Detect which cell encompasses the target text, then output its [x, y] center coordinate. 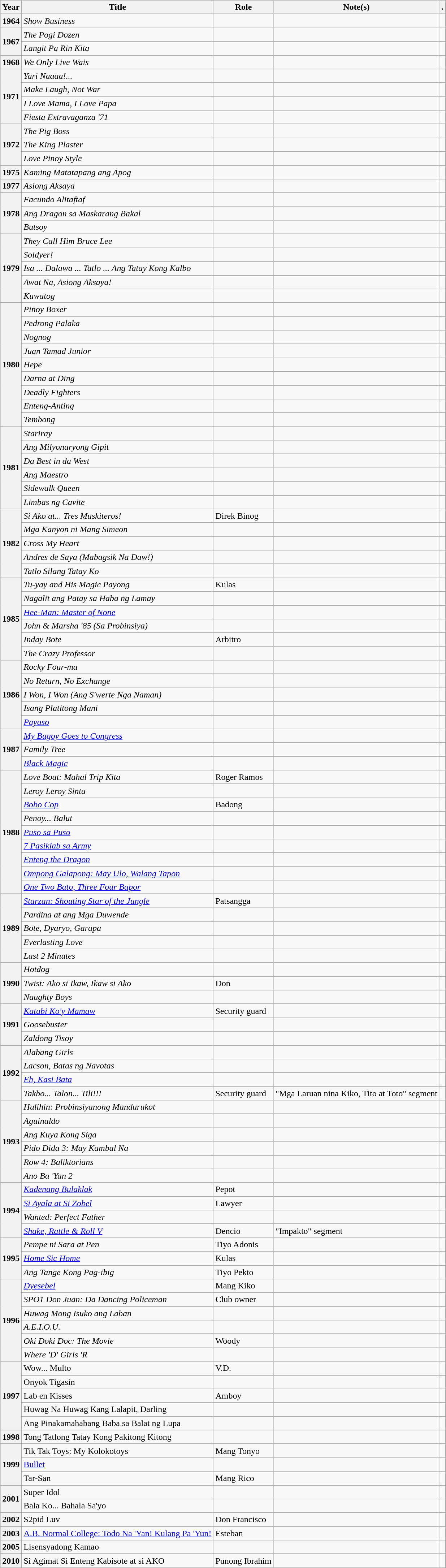
Deadly Fighters [118, 392]
Love Pinoy Style [118, 158]
Si Ako at... Tres Muskiteros! [118, 516]
Arbitro [243, 640]
Everlasting Love [118, 942]
1964 [11, 21]
Rocky Four-ma [118, 667]
Mang Tonyo [243, 1451]
1998 [11, 1437]
2002 [11, 1520]
Penoy... Balut [118, 818]
Black Magic [118, 763]
Mang Kiko [243, 1286]
1992 [11, 1073]
Esteban [243, 1533]
"Impakto" segment [356, 1231]
Fiesta Extravaganza '71 [118, 117]
Title [118, 7]
Kadenang Bulaklak [118, 1189]
Dencio [243, 1231]
1972 [11, 144]
Payaso [118, 722]
Puso sa Puso [118, 832]
Amboy [243, 1396]
Stariray [118, 433]
Starzan: Shouting Star of the Jungle [118, 901]
Huwag Na Huwag Kang Lalapit, Darling [118, 1409]
1982 [11, 543]
Tong Tatlong Tatay Kong Pakitong Kitong [118, 1437]
1987 [11, 750]
1993 [11, 1141]
S2pid Luv [118, 1520]
1967 [11, 42]
Tu-yay and His Magic Payong [118, 584]
SPO1 Don Juan: Da Dancing Policeman [118, 1300]
Bullet [118, 1464]
Role [243, 7]
1991 [11, 1024]
. [442, 7]
Zaldong Tisoy [118, 1038]
Ang Pinakamahabang Baba sa Balat ng Lupa [118, 1423]
Kuwatog [118, 296]
They Call Him Bruce Lee [118, 241]
V.D. [243, 1368]
Alabang Girls [118, 1052]
Tiyo Adonis [243, 1244]
John & Marsha '85 (Sa Probinsiya) [118, 626]
Twist: Ako si Ikaw, Ikaw si Ako [118, 983]
1968 [11, 62]
Hee-Man: Master of None [118, 612]
Limbas ng Cavite [118, 502]
2010 [11, 1561]
1989 [11, 928]
Ang Milyonaryong Gipit [118, 447]
Patsangga [243, 901]
Tar-San [118, 1478]
The Pogi Dozen [118, 35]
Si Ayala at Si Zobel [118, 1203]
1996 [11, 1320]
Last 2 Minutes [118, 956]
No Return, No Exchange [118, 681]
Super Idol [118, 1492]
Nognog [118, 337]
Enteng the Dragon [118, 860]
Hulihin: Probinsiyanong Mandurukot [118, 1107]
Facundo Alitaftaf [118, 200]
Family Tree [118, 750]
Leroy Leroy Sinta [118, 791]
Ang Tange Kong Pag-ibig [118, 1272]
1988 [11, 832]
Si Agimat Si Enteng Kabisote at si AKO [118, 1561]
Asiong Aksaya [118, 186]
Row 4: Baliktorians [118, 1162]
Nagalit ang Patay sa Haba ng Lamay [118, 598]
Juan Tamad Junior [118, 351]
1977 [11, 186]
Lab en Kisses [118, 1396]
Takbo... Talon... Tili!!! [118, 1093]
Andres de Saya (Mabagsik Na Daw!) [118, 557]
Don [243, 983]
Hotdog [118, 969]
Roger Ramos [243, 777]
My Bugoy Goes to Congress [118, 736]
1978 [11, 213]
The Crazy Professor [118, 653]
Langit Pa Rin Kita [118, 48]
A.B. Normal College: Todo Na 'Yan! Kulang Pa 'Yun! [118, 1533]
Butsoy [118, 227]
Note(s) [356, 7]
1981 [11, 468]
Ang Maestro [118, 475]
Inday Bote [118, 640]
Tik Tak Toys: My Kolokotoys [118, 1451]
Shake, Rattle & Roll V [118, 1231]
Naughty Boys [118, 997]
2001 [11, 1499]
1985 [11, 619]
Mga Kanyon ni Mang Simeon [118, 530]
The Pig Boss [118, 131]
Da Best in da West [118, 461]
Dyesebel [118, 1286]
Pido Dida 3: May Kambal Na [118, 1148]
1986 [11, 695]
Tembong [118, 420]
Cross My Heart [118, 543]
Enteng-Anting [118, 406]
1990 [11, 983]
Lawyer [243, 1203]
I Won, I Won (Ang S'werte Nga Naman) [118, 695]
Home Sic Home [118, 1258]
Sidewalk Queen [118, 488]
Love Boat: Mahal Trip Kita [118, 777]
1999 [11, 1464]
Goosebuster [118, 1024]
Make Laugh, Not War [118, 90]
One Two Bato, Three Four Bapor [118, 887]
2003 [11, 1533]
1994 [11, 1210]
Huwag Mong Isuko ang Laban [118, 1313]
Bala Ko... Bahala Sa'yo [118, 1506]
1995 [11, 1258]
Ompong Galapong: May Ulo, Walang Tapon [118, 873]
"Mga Laruan nina Kiko, Tito at Toto" segment [356, 1093]
Bobo Cop [118, 804]
Year [11, 7]
1975 [11, 172]
Darna at Ding [118, 378]
Pepot [243, 1189]
Eh, Kasi Bata [118, 1080]
Bote, Dyaryo, Garapa [118, 928]
Wanted: Perfect Father [118, 1217]
Pardina at ang Mga Duwende [118, 915]
Kaming Matatapang ang Apog [118, 172]
I Love Mama, I Love Papa [118, 103]
Tatlo Silang Tatay Ko [118, 571]
Direk Binog [243, 516]
Ano Ba 'Yan 2 [118, 1176]
Aguinaldo [118, 1121]
Isang Platitong Mani [118, 708]
1979 [11, 268]
Isa ... Dalawa ... Tatlo ... Ang Tatay Kong Kalbo [118, 268]
Pedrong Palaka [118, 323]
Club owner [243, 1300]
2005 [11, 1547]
Where 'D' Girls 'R [118, 1355]
We Only Live Wais [118, 62]
Ang Kuya Kong Siga [118, 1135]
7 Pasiklab sa Army [118, 846]
Soldyer! [118, 255]
Awat Na, Asiong Aksaya! [118, 282]
Pempe ni Sara at Pen [118, 1244]
Badong [243, 804]
Onyok Tigasin [118, 1382]
Yari Naaaa!... [118, 76]
The King Plaster [118, 144]
Wow... Multo [118, 1368]
1980 [11, 365]
Pinoy Boxer [118, 310]
Don Francisco [243, 1520]
Woody [243, 1341]
Hepe [118, 364]
Mang Rico [243, 1478]
Ang Dragon sa Maskarang Bakal [118, 213]
Show Business [118, 21]
Tiyo Pekto [243, 1272]
Lacson, Batas ng Navotas [118, 1066]
Punong Ibrahim [243, 1561]
Katabi Ko'y Mamaw [118, 1011]
Lisensyadong Kamao [118, 1547]
1997 [11, 1396]
A.E.I.O.U. [118, 1327]
1971 [11, 96]
Oki Doki Doc: The Movie [118, 1341]
